Pinpoint the cell where the given text exists, returning its (x, y) midpoint coordinate. 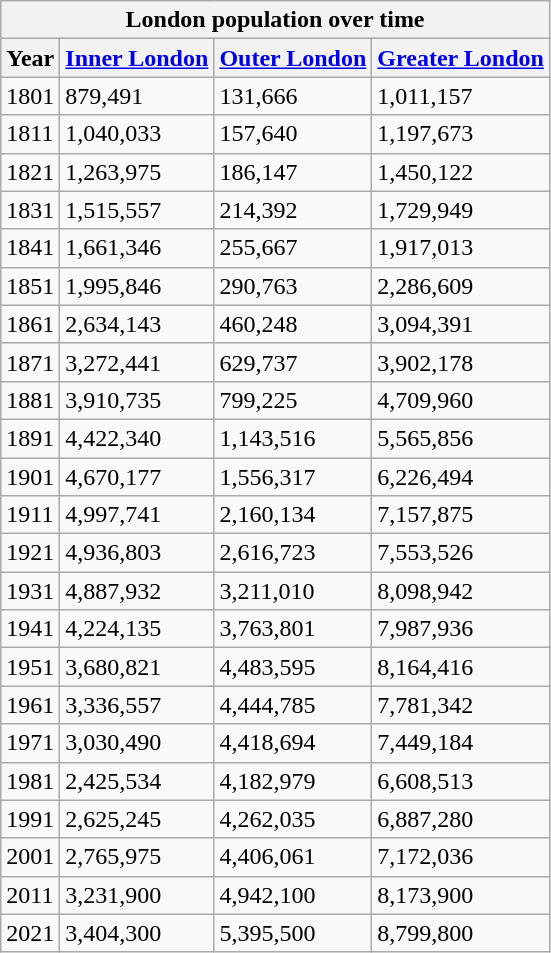
1841 (30, 248)
1971 (30, 743)
8,164,416 (461, 667)
1871 (30, 362)
2,634,143 (137, 324)
186,147 (293, 172)
4,942,100 (293, 895)
799,225 (293, 400)
3,902,178 (461, 362)
2,425,534 (137, 781)
3,336,557 (137, 705)
8,098,942 (461, 591)
157,640 (293, 134)
6,226,494 (461, 477)
2021 (30, 933)
1991 (30, 819)
131,666 (293, 96)
1931 (30, 591)
3,094,391 (461, 324)
1901 (30, 477)
1,011,157 (461, 96)
214,392 (293, 210)
4,709,960 (461, 400)
1861 (30, 324)
Year (30, 58)
6,887,280 (461, 819)
5,395,500 (293, 933)
460,248 (293, 324)
1,556,317 (293, 477)
7,172,036 (461, 857)
8,173,900 (461, 895)
Inner London (137, 58)
4,444,785 (293, 705)
3,272,441 (137, 362)
629,737 (293, 362)
6,608,513 (461, 781)
3,211,010 (293, 591)
Outer London (293, 58)
7,987,936 (461, 629)
1,917,013 (461, 248)
4,670,177 (137, 477)
1911 (30, 515)
879,491 (137, 96)
1,729,949 (461, 210)
1,040,033 (137, 134)
2,616,723 (293, 553)
2001 (30, 857)
4,406,061 (293, 857)
1821 (30, 172)
8,799,800 (461, 933)
4,936,803 (137, 553)
1,995,846 (137, 286)
290,763 (293, 286)
2,286,609 (461, 286)
2,625,245 (137, 819)
4,483,595 (293, 667)
Greater London (461, 58)
3,404,300 (137, 933)
3,910,735 (137, 400)
1801 (30, 96)
4,997,741 (137, 515)
255,667 (293, 248)
1941 (30, 629)
4,422,340 (137, 438)
4,262,035 (293, 819)
1851 (30, 286)
1,197,673 (461, 134)
1831 (30, 210)
1961 (30, 705)
1,450,122 (461, 172)
1,263,975 (137, 172)
1951 (30, 667)
3,680,821 (137, 667)
4,418,694 (293, 743)
1,515,557 (137, 210)
1981 (30, 781)
2,765,975 (137, 857)
1,661,346 (137, 248)
1881 (30, 400)
3,763,801 (293, 629)
4,182,979 (293, 781)
1,143,516 (293, 438)
3,231,900 (137, 895)
7,157,875 (461, 515)
4,887,932 (137, 591)
7,449,184 (461, 743)
5,565,856 (461, 438)
2,160,134 (293, 515)
7,781,342 (461, 705)
London population over time (276, 20)
3,030,490 (137, 743)
1891 (30, 438)
7,553,526 (461, 553)
1921 (30, 553)
1811 (30, 134)
4,224,135 (137, 629)
2011 (30, 895)
